Provide the (X, Y) coordinate of the cell's center where the given text is located.  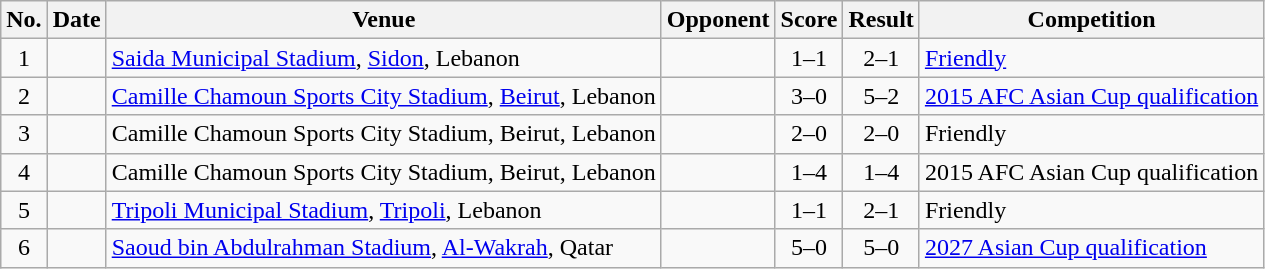
4 (24, 172)
Opponent (718, 20)
2 (24, 96)
3–0 (809, 96)
5 (24, 210)
5–2 (881, 96)
No. (24, 20)
3 (24, 134)
Tripoli Municipal Stadium, Tripoli, Lebanon (384, 210)
Saida Municipal Stadium, Sidon, Lebanon (384, 58)
6 (24, 248)
Saoud bin Abdulrahman Stadium, Al-Wakrah, Qatar (384, 248)
Score (809, 20)
Venue (384, 20)
Competition (1091, 20)
2027 Asian Cup qualification (1091, 248)
Result (881, 20)
Date (76, 20)
1 (24, 58)
